Identify which cell holds the provided text, then report its (X, Y) central coordinate. 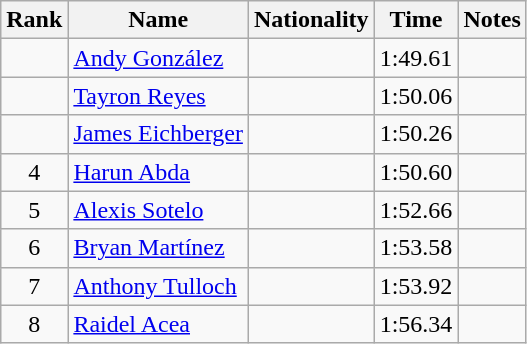
8 (34, 324)
Raidel Acea (158, 324)
1:50.06 (416, 96)
Tayron Reyes (158, 96)
1:49.61 (416, 58)
7 (34, 286)
4 (34, 172)
1:56.34 (416, 324)
Anthony Tulloch (158, 286)
Notes (492, 20)
1:52.66 (416, 210)
1:53.58 (416, 248)
Name (158, 20)
Andy González (158, 58)
Time (416, 20)
Harun Abda (158, 172)
1:50.60 (416, 172)
6 (34, 248)
Rank (34, 20)
Bryan Martínez (158, 248)
Nationality (311, 20)
1:53.92 (416, 286)
James Eichberger (158, 134)
1:50.26 (416, 134)
Alexis Sotelo (158, 210)
5 (34, 210)
